Provide the (x, y) coordinate of the cell's center where the given text is located.  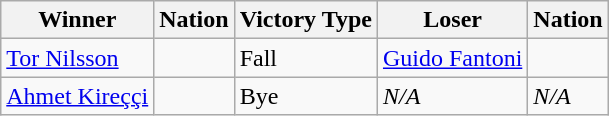
Fall (306, 58)
Bye (306, 96)
Guido Fantoni (452, 58)
Winner (78, 20)
Loser (452, 20)
Tor Nilsson (78, 58)
Victory Type (306, 20)
Ahmet Kireççi (78, 96)
